Output the (x, y) coordinate of the center of the cell containing the given text.  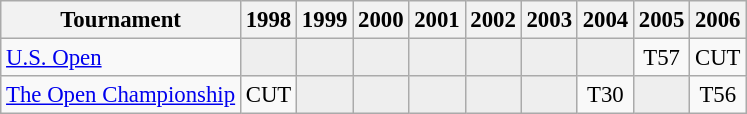
U.S. Open (121, 58)
2000 (381, 20)
2003 (549, 20)
T57 (661, 58)
Tournament (121, 20)
The Open Championship (121, 95)
2001 (437, 20)
T30 (605, 95)
1999 (325, 20)
2006 (718, 20)
2005 (661, 20)
T56 (718, 95)
2004 (605, 20)
2002 (493, 20)
1998 (268, 20)
